Return [X, Y] of the center of cell containing provided text 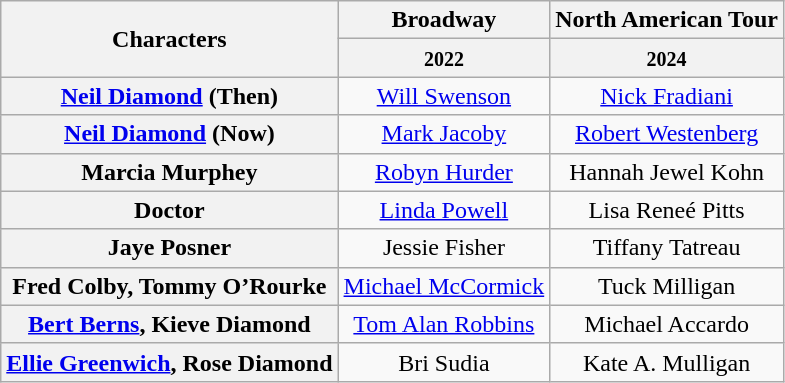
Tom Alan Robbins [444, 324]
Characters [170, 39]
Bri Sudia [444, 362]
Lisa Reneé Pitts [667, 210]
Tuck Milligan [667, 286]
Broadway [444, 20]
Doctor [170, 210]
Nick Fradiani [667, 96]
Marcia Murphey [170, 172]
Jessie Fisher [444, 248]
Michael McCormick [444, 286]
Jaye Posner [170, 248]
2024 [667, 58]
North American Tour [667, 20]
Neil Diamond (Now) [170, 134]
Linda Powell [444, 210]
Hannah Jewel Kohn [667, 172]
Kate A. Mulligan [667, 362]
Fred Colby, Tommy O’Rourke [170, 286]
Robyn Hurder [444, 172]
Ellie Greenwich, Rose Diamond [170, 362]
Michael Accardo [667, 324]
Tiffany Tatreau [667, 248]
Neil Diamond (Then) [170, 96]
Mark Jacoby [444, 134]
Bert Berns, Kieve Diamond [170, 324]
Robert Westenberg [667, 134]
2022 [444, 58]
Will Swenson [444, 96]
